Provide the (x, y) coordinate of the cell's center where the given text is located.  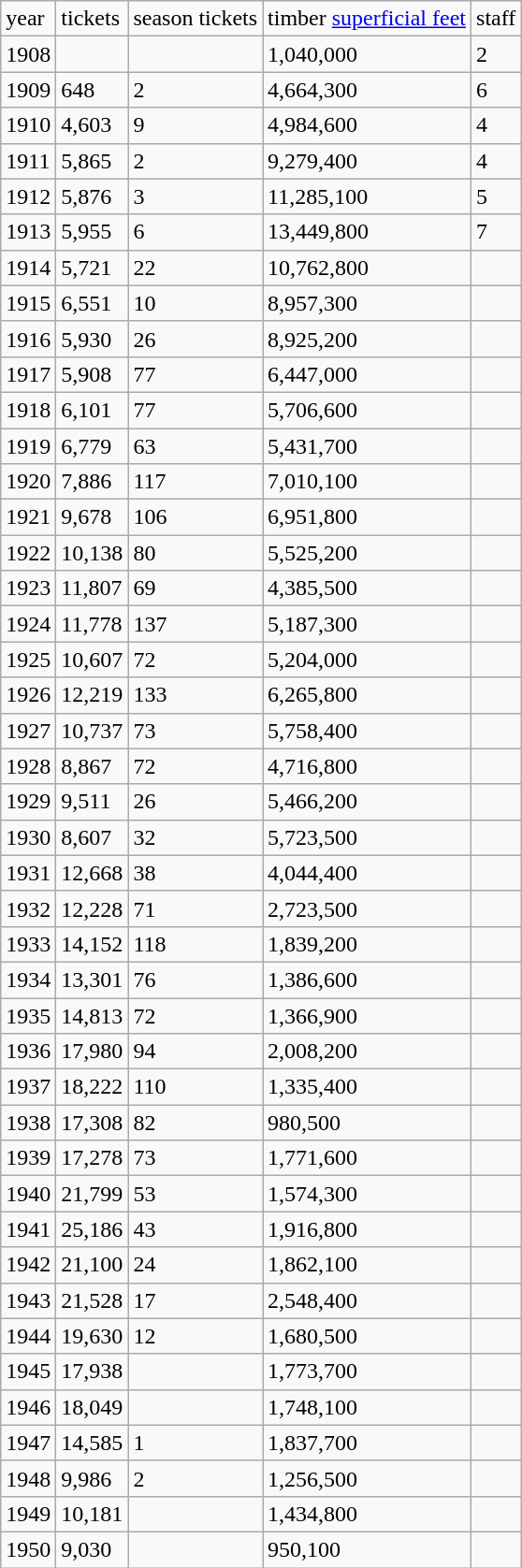
17,278 (92, 1158)
32 (196, 837)
season tickets (196, 19)
1,335,400 (367, 1087)
1940 (28, 1194)
12,228 (92, 908)
5,758,400 (367, 731)
25,186 (92, 1229)
4,044,400 (367, 873)
14,585 (92, 1443)
648 (92, 90)
14,152 (92, 944)
1930 (28, 837)
1,916,800 (367, 1229)
94 (196, 1052)
1,773,700 (367, 1372)
5,955 (92, 232)
5,706,600 (367, 410)
1938 (28, 1123)
110 (196, 1087)
1,040,000 (367, 54)
9,678 (92, 517)
6,779 (92, 446)
38 (196, 873)
76 (196, 980)
1,839,200 (367, 944)
9,279,400 (367, 161)
1908 (28, 54)
2,008,200 (367, 1052)
18,222 (92, 1087)
950,100 (367, 1549)
1937 (28, 1087)
53 (196, 1194)
1936 (28, 1052)
5,930 (92, 339)
10,138 (92, 553)
43 (196, 1229)
tickets (92, 19)
21,100 (92, 1265)
9,986 (92, 1478)
5,525,200 (367, 553)
21,799 (92, 1194)
4,664,300 (367, 90)
1913 (28, 232)
4,984,600 (367, 125)
6,101 (92, 410)
1915 (28, 303)
1924 (28, 624)
7 (496, 232)
1,680,500 (367, 1336)
1,862,100 (367, 1265)
1941 (28, 1229)
1926 (28, 695)
106 (196, 517)
1931 (28, 873)
12 (196, 1336)
18,049 (92, 1407)
5,721 (92, 268)
1929 (28, 802)
1920 (28, 482)
1922 (28, 553)
10,607 (92, 660)
10,762,800 (367, 268)
1939 (28, 1158)
1,574,300 (367, 1194)
10 (196, 303)
14,813 (92, 1015)
6,265,800 (367, 695)
1933 (28, 944)
1 (196, 1443)
1947 (28, 1443)
4,603 (92, 125)
5,187,300 (367, 624)
9 (196, 125)
1917 (28, 374)
4,385,500 (367, 588)
118 (196, 944)
1,837,700 (367, 1443)
1,256,500 (367, 1478)
12,668 (92, 873)
1943 (28, 1300)
5,466,200 (367, 802)
8,925,200 (367, 339)
24 (196, 1265)
staff (496, 19)
1,366,900 (367, 1015)
year (28, 19)
5,431,700 (367, 446)
1916 (28, 339)
69 (196, 588)
1948 (28, 1478)
137 (196, 624)
2,723,500 (367, 908)
19,630 (92, 1336)
6,447,000 (367, 374)
10,181 (92, 1514)
1,386,600 (367, 980)
1934 (28, 980)
71 (196, 908)
80 (196, 553)
1918 (28, 410)
117 (196, 482)
82 (196, 1123)
11,778 (92, 624)
17 (196, 1300)
1932 (28, 908)
4,716,800 (367, 766)
5,204,000 (367, 660)
980,500 (367, 1123)
1,434,800 (367, 1514)
8,607 (92, 837)
1,748,100 (367, 1407)
13,449,800 (367, 232)
5,908 (92, 374)
11,285,100 (367, 196)
13,301 (92, 980)
10,737 (92, 731)
1921 (28, 517)
9,030 (92, 1549)
1935 (28, 1015)
17,938 (92, 1372)
1910 (28, 125)
1925 (28, 660)
11,807 (92, 588)
2,548,400 (367, 1300)
8,957,300 (367, 303)
133 (196, 695)
5,876 (92, 196)
1942 (28, 1265)
5 (496, 196)
1950 (28, 1549)
9,511 (92, 802)
1919 (28, 446)
7,010,100 (367, 482)
7,886 (92, 482)
5,723,500 (367, 837)
17,308 (92, 1123)
17,980 (92, 1052)
1909 (28, 90)
63 (196, 446)
1,771,600 (367, 1158)
8,867 (92, 766)
1928 (28, 766)
1945 (28, 1372)
6,551 (92, 303)
1927 (28, 731)
1914 (28, 268)
22 (196, 268)
1923 (28, 588)
timber superficial feet (367, 19)
1946 (28, 1407)
1912 (28, 196)
1911 (28, 161)
5,865 (92, 161)
21,528 (92, 1300)
12,219 (92, 695)
3 (196, 196)
6,951,800 (367, 517)
1944 (28, 1336)
1949 (28, 1514)
